Extract the [X, Y] coordinate from the center of the cell holding the provided text.  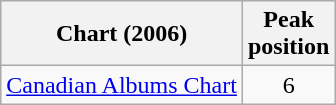
Chart (2006) [122, 34]
Peakposition [288, 34]
6 [288, 85]
Canadian Albums Chart [122, 85]
